Pinpoint the cell where the given text exists, returning its [x, y] midpoint coordinate. 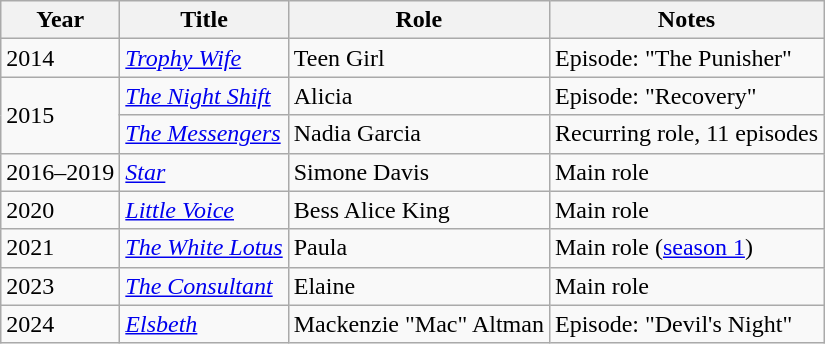
Elsbeth [204, 324]
Episode: "Recovery" [686, 96]
Title [204, 20]
2014 [60, 58]
The White Lotus [204, 248]
Episode: "Devil's Night" [686, 324]
Elaine [418, 286]
2015 [60, 115]
Bess Alice King [418, 210]
Trophy Wife [204, 58]
2021 [60, 248]
Paula [418, 248]
Main role (season 1) [686, 248]
2024 [60, 324]
Recurring role, 11 episodes [686, 134]
The Night Shift [204, 96]
Teen Girl [418, 58]
2020 [60, 210]
Notes [686, 20]
Mackenzie "Mac" Altman [418, 324]
2016–2019 [60, 172]
Year [60, 20]
Little Voice [204, 210]
The Messengers [204, 134]
Simone Davis [418, 172]
Alicia [418, 96]
The Consultant [204, 286]
2023 [60, 286]
Nadia Garcia [418, 134]
Episode: "The Punisher" [686, 58]
Star [204, 172]
Role [418, 20]
